Return the (X, Y) coordinate for the center point of the cell that contains the specified text.  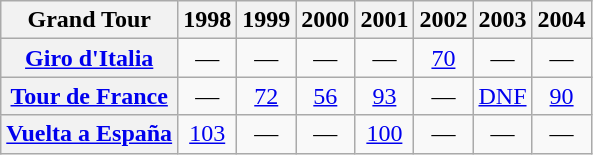
90 (562, 96)
Tour de France (90, 96)
103 (208, 134)
56 (326, 96)
Grand Tour (90, 20)
2002 (444, 20)
Giro d'Italia (90, 58)
Vuelta a España (90, 134)
1999 (266, 20)
DNF (502, 96)
2000 (326, 20)
72 (266, 96)
2004 (562, 20)
2001 (384, 20)
1998 (208, 20)
93 (384, 96)
100 (384, 134)
2003 (502, 20)
70 (444, 58)
